Pinpoint the cell where the given text exists, returning its [x, y] midpoint coordinate. 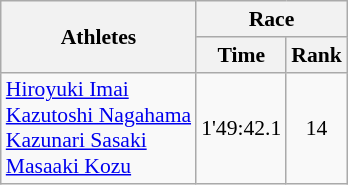
Athletes [98, 36]
14 [316, 128]
Time [241, 55]
Rank [316, 55]
1'49:42.1 [241, 128]
Hiroyuki ImaiKazutoshi NagahamaKazunari SasakiMasaaki Kozu [98, 128]
Race [272, 19]
